Determine the [X, Y] coordinate at the center of the cell enclosing the given text.  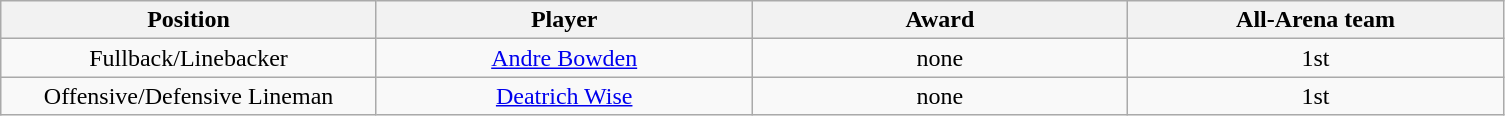
All-Arena team [1316, 20]
Player [564, 20]
Deatrich Wise [564, 96]
Position [189, 20]
Offensive/Defensive Lineman [189, 96]
Andre Bowden [564, 58]
Fullback/Linebacker [189, 58]
Award [940, 20]
